Search for the cell housing the specified text and yield its (x, y) center coordinate. 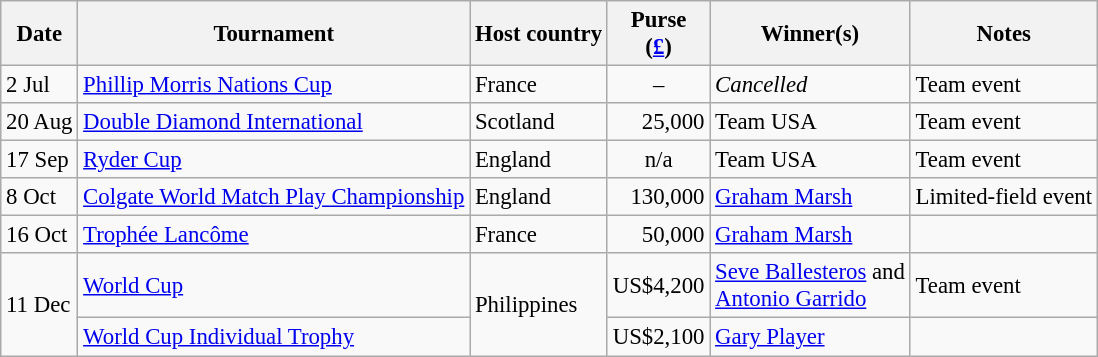
130,000 (658, 197)
Tournament (274, 34)
– (658, 85)
US$2,100 (658, 337)
Colgate World Match Play Championship (274, 197)
Date (40, 34)
50,000 (658, 235)
Seve Ballesteros and Antonio Garrido (810, 286)
8 Oct (40, 197)
Purse(£) (658, 34)
Limited-field event (1004, 197)
Double Diamond International (274, 122)
World Cup Individual Trophy (274, 337)
16 Oct (40, 235)
Winner(s) (810, 34)
Cancelled (810, 85)
Philippines (539, 305)
17 Sep (40, 160)
2 Jul (40, 85)
Ryder Cup (274, 160)
Scotland (539, 122)
World Cup (274, 286)
Host country (539, 34)
20 Aug (40, 122)
11 Dec (40, 305)
Trophée Lancôme (274, 235)
Phillip Morris Nations Cup (274, 85)
n/a (658, 160)
Gary Player (810, 337)
Notes (1004, 34)
US$4,200 (658, 286)
25,000 (658, 122)
